Determine the [X, Y] coordinate at the center of the cell enclosing the given text.  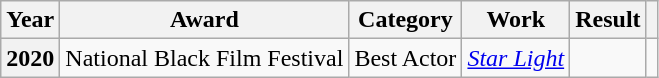
National Black Film Festival [204, 58]
Best Actor [406, 58]
Category [406, 20]
Star Light [516, 58]
Award [204, 20]
Result [608, 20]
2020 [30, 58]
Year [30, 20]
Work [516, 20]
